For the text-containing cell, return its midpoint in [X, Y] coordinate format. 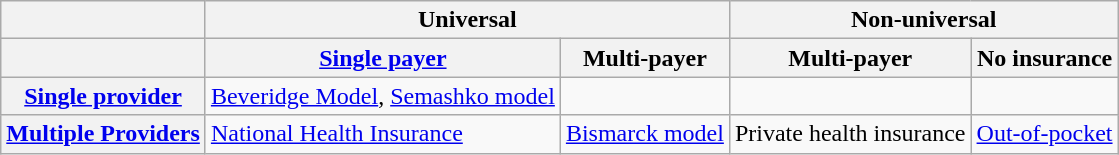
Out-of-pocket [1044, 134]
Multiple Providers [104, 134]
Private health insurance [850, 134]
National Health Insurance [382, 134]
Single payer [382, 58]
Non-universal [924, 20]
Single provider [104, 96]
Beveridge Model, Semashko model [382, 96]
Bismarck model [644, 134]
No insurance [1044, 58]
Universal [467, 20]
